Scan for the cell matching the given text and deliver its (x, y) coordinate at center. 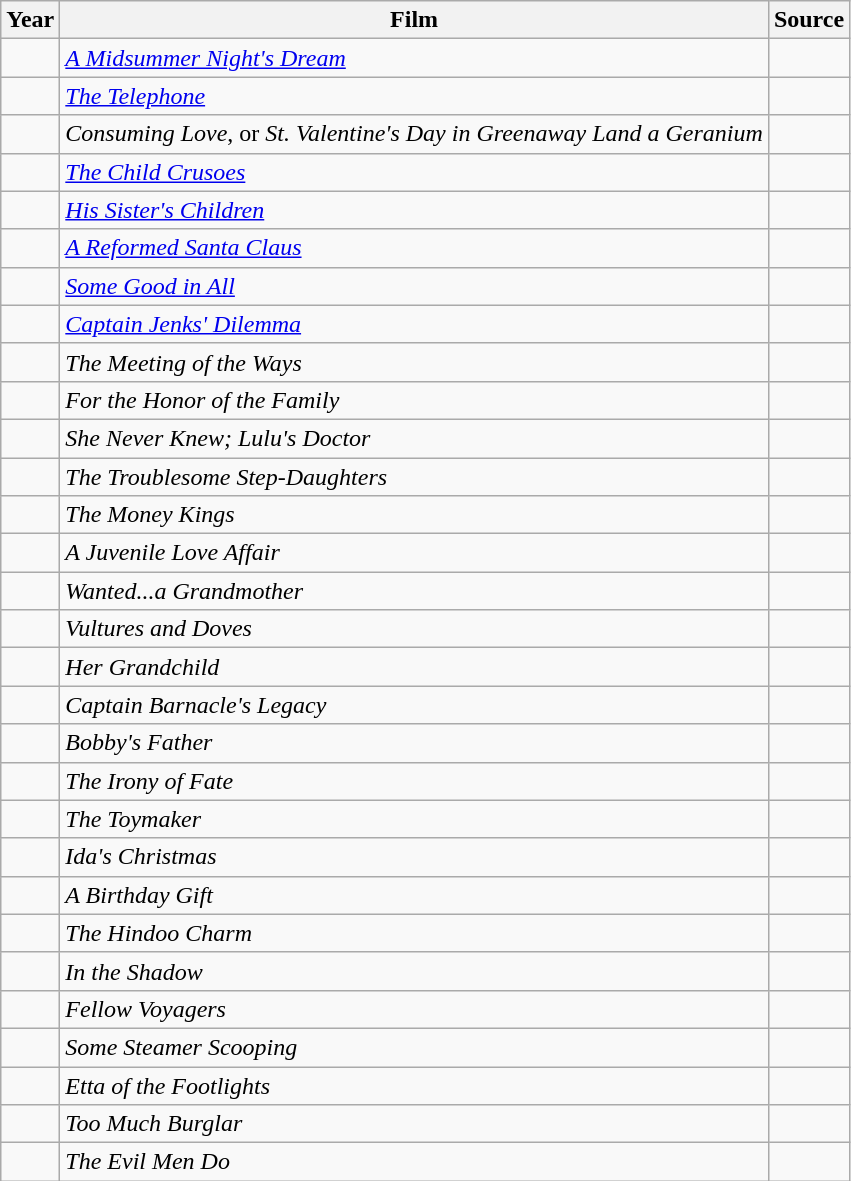
The Toymaker (414, 819)
The Evil Men Do (414, 1162)
The Meeting of the Ways (414, 362)
The Troublesome Step-Daughters (414, 477)
In the Shadow (414, 971)
Source (808, 20)
Captain Jenks' Dilemma (414, 324)
For the Honor of the Family (414, 400)
Fellow Voyagers (414, 1009)
A Juvenile Love Affair (414, 553)
A Midsummer Night's Dream (414, 58)
Wanted...a Grandmother (414, 591)
Ida's Christmas (414, 857)
The Hindoo Charm (414, 933)
Too Much Burglar (414, 1124)
A Birthday Gift (414, 895)
Bobby's Father (414, 743)
Consuming Love, or St. Valentine's Day in Greenaway Land a Geranium (414, 134)
Her Grandchild (414, 667)
Etta of the Footlights (414, 1085)
His Sister's Children (414, 210)
Captain Barnacle's Legacy (414, 705)
The Money Kings (414, 515)
Year (30, 20)
Film (414, 20)
Some Good in All (414, 286)
Some Steamer Scooping (414, 1047)
She Never Knew; Lulu's Doctor (414, 438)
The Irony of Fate (414, 781)
The Child Crusoes (414, 172)
Vultures and Doves (414, 629)
A Reformed Santa Claus (414, 248)
The Telephone (414, 96)
